Find where the given text appears and provide that cell's center as (x, y) coordinate. 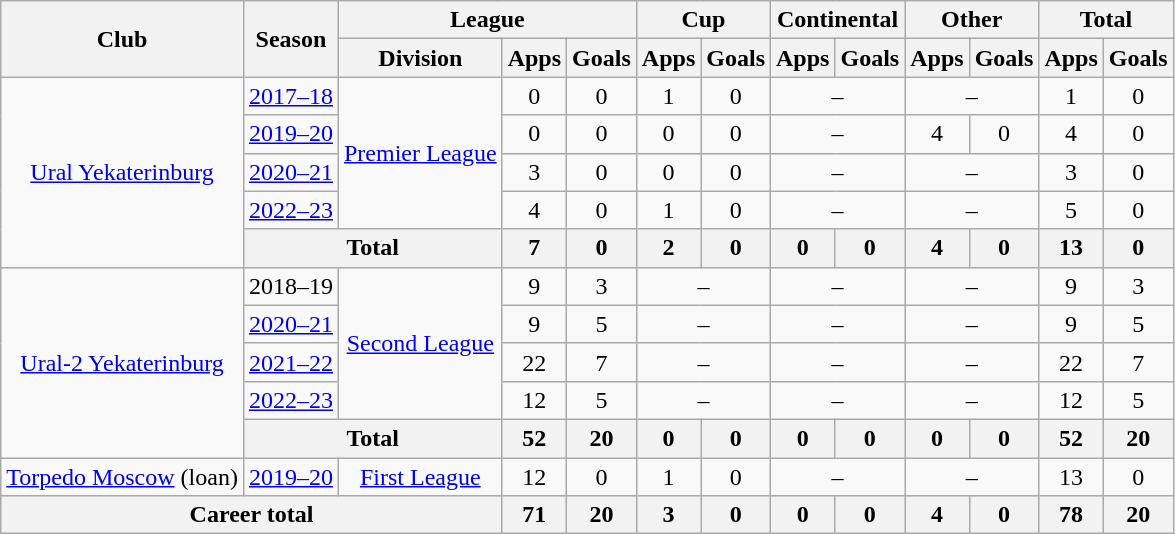
Continental (838, 20)
Division (420, 58)
League (487, 20)
Premier League (420, 153)
Other (972, 20)
Career total (252, 515)
71 (534, 515)
Season (290, 39)
Second League (420, 343)
First League (420, 477)
Cup (703, 20)
Ural Yekaterinburg (122, 172)
Club (122, 39)
2021–22 (290, 362)
Ural-2 Yekaterinburg (122, 362)
2017–18 (290, 96)
2 (668, 248)
Torpedo Moscow (loan) (122, 477)
78 (1071, 515)
2018–19 (290, 286)
